Identify which cell holds the provided text, then report its (x, y) central coordinate. 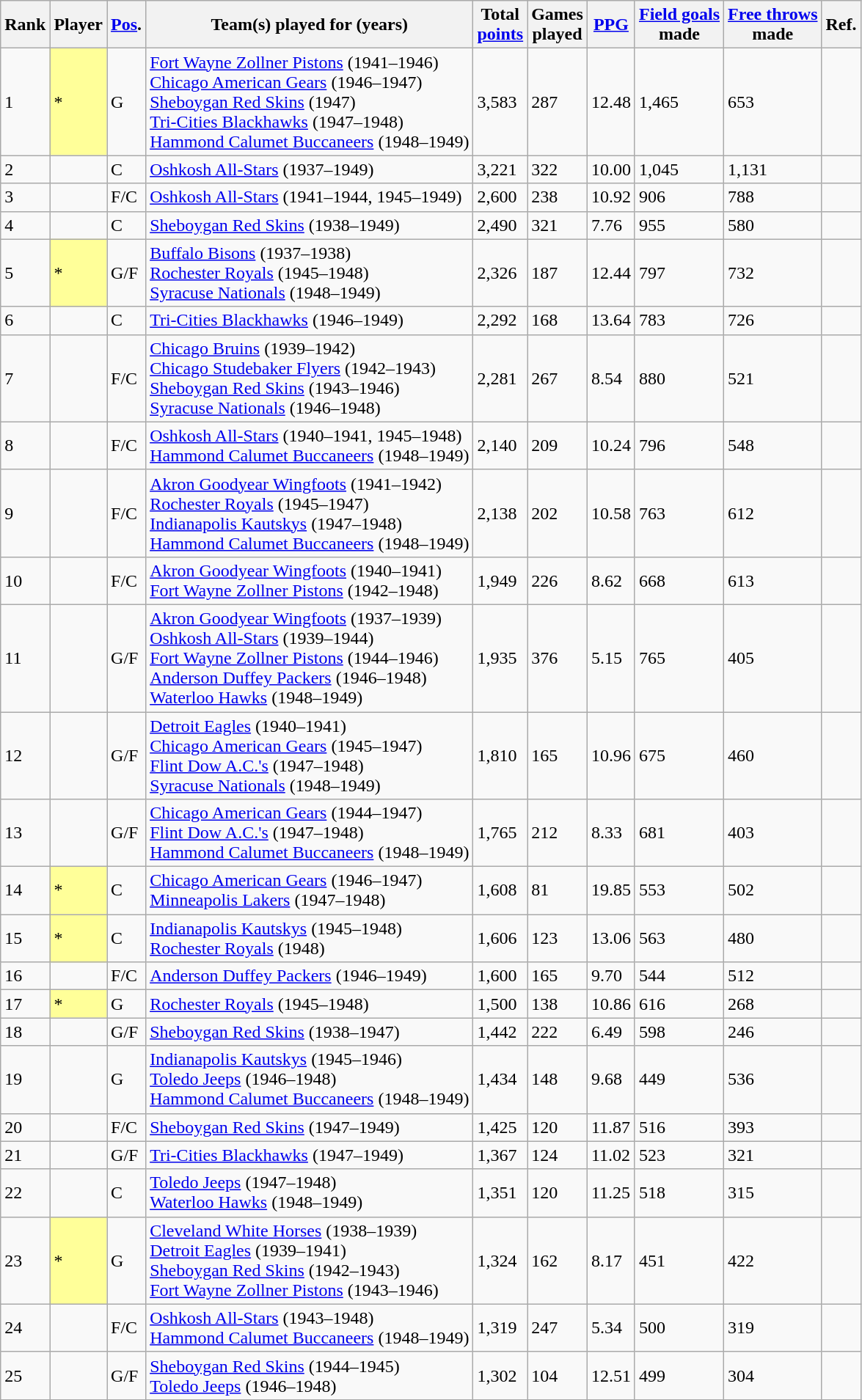
7.76 (610, 225)
11.87 (610, 1127)
548 (773, 446)
Sheboygan Red Skins (1938–1949) (310, 225)
765 (679, 658)
14 (25, 890)
10.92 (610, 197)
Oshkosh All-Stars (1937–1949) (310, 169)
10.24 (610, 446)
13.64 (610, 320)
Indianapolis Kautskys (1945–1946)Toledo Jeeps (1946–1948)Hammond Calumet Buccaneers (1948–1949) (310, 1080)
Pos. (126, 25)
162 (558, 1260)
393 (773, 1127)
12.48 (610, 102)
247 (558, 1327)
Oshkosh All-Stars (1940–1941, 1945–1948)Hammond Calumet Buccaneers (1948–1949) (310, 446)
2,140 (500, 446)
238 (558, 197)
422 (773, 1260)
797 (679, 273)
536 (773, 1080)
Anderson Duffey Packers (1946–1949) (310, 976)
9.68 (610, 1080)
Akron Goodyear Wingfoots (1941–1942)Rochester Royals (1945–1947)Indianapolis Kautskys (1947–1948)Hammond Calumet Buccaneers (1948–1949) (310, 513)
1,131 (773, 169)
480 (773, 939)
675 (679, 755)
8.54 (610, 378)
783 (679, 320)
322 (558, 169)
Oshkosh All-Stars (1941–1944, 1945–1949) (310, 197)
1,500 (500, 1004)
1,606 (500, 939)
Team(s) played for (years) (310, 25)
553 (679, 890)
1,324 (500, 1260)
521 (773, 378)
Cleveland White Horses (1938–1939)Detroit Eagles (1939–1941)Sheboygan Red Skins (1942–1943)Fort Wayne Zollner Pistons (1943–1946) (310, 1260)
1 (25, 102)
Field goalsmade (679, 25)
906 (679, 197)
226 (558, 581)
1,949 (500, 581)
449 (679, 1080)
4 (25, 225)
616 (679, 1004)
168 (558, 320)
2,326 (500, 273)
763 (679, 513)
Toledo Jeeps (1947–1948)Waterloo Hawks (1948–1949) (310, 1192)
16 (25, 976)
2,490 (500, 225)
502 (773, 890)
15 (25, 939)
Rochester Royals (1945–1948) (310, 1004)
2,138 (500, 513)
460 (773, 755)
Oshkosh All-Stars (1943–1948)Hammond Calumet Buccaneers (1948–1949) (310, 1327)
512 (773, 976)
1,434 (500, 1080)
451 (679, 1260)
1,608 (500, 890)
1,810 (500, 755)
6 (25, 320)
1,045 (679, 169)
518 (679, 1192)
9 (25, 513)
19 (25, 1080)
Tri-Cities Blackhawks (1946–1949) (310, 320)
955 (679, 225)
10 (25, 581)
6.49 (610, 1032)
12.51 (610, 1376)
11.02 (610, 1155)
10.86 (610, 1004)
1,302 (500, 1376)
22 (25, 1192)
Detroit Eagles (1940–1941)Chicago American Gears (1945–1947)Flint Dow A.C.'s (1947–1948)Syracuse Nationals (1948–1949) (310, 755)
788 (773, 197)
10.58 (610, 513)
17 (25, 1004)
1,465 (679, 102)
2 (25, 169)
23 (25, 1260)
81 (558, 890)
287 (558, 102)
20 (25, 1127)
11.25 (610, 1192)
1,765 (500, 833)
Tri-Cities Blackhawks (1947–1949) (310, 1155)
21 (25, 1155)
499 (679, 1376)
Sheboygan Red Skins (1947–1949) (310, 1127)
Gamesplayed (558, 25)
3,221 (500, 169)
580 (773, 225)
Totalpoints (500, 25)
18 (25, 1032)
9.70 (610, 976)
8.17 (610, 1260)
138 (558, 1004)
1,935 (500, 658)
Player (78, 25)
Sheboygan Red Skins (1944–1945)Toledo Jeeps (1946–1948) (310, 1376)
8.33 (610, 833)
598 (679, 1032)
1,425 (500, 1127)
Indianapolis Kautskys (1945–1948)Rochester Royals (1948) (310, 939)
Sheboygan Red Skins (1938–1947) (310, 1032)
5 (25, 273)
1,600 (500, 976)
500 (679, 1327)
2,281 (500, 378)
523 (679, 1155)
668 (679, 581)
2,600 (500, 197)
796 (679, 446)
148 (558, 1080)
12 (25, 755)
13.06 (610, 939)
Free throwsmade (773, 25)
5.34 (610, 1327)
653 (773, 102)
376 (558, 658)
202 (558, 513)
13 (25, 833)
613 (773, 581)
11 (25, 658)
104 (558, 1376)
267 (558, 378)
187 (558, 273)
1,351 (500, 1192)
10.96 (610, 755)
1,442 (500, 1032)
25 (25, 1376)
681 (679, 833)
405 (773, 658)
880 (679, 378)
5.15 (610, 658)
Chicago American Gears (1944–1947)Flint Dow A.C.'s (1947–1948)Hammond Calumet Buccaneers (1948–1949) (310, 833)
222 (558, 1032)
268 (773, 1004)
563 (679, 939)
2,292 (500, 320)
612 (773, 513)
7 (25, 378)
3,583 (500, 102)
Ref. (841, 25)
315 (773, 1192)
124 (558, 1155)
PPG (610, 25)
209 (558, 446)
24 (25, 1327)
Buffalo Bisons (1937–1938)Rochester Royals (1945–1948)Syracuse Nationals (1948–1949) (310, 273)
Chicago American Gears (1946–1947)Minneapolis Lakers (1947–1948) (310, 890)
403 (773, 833)
123 (558, 939)
516 (679, 1127)
19.85 (610, 890)
3 (25, 197)
732 (773, 273)
10.00 (610, 169)
Chicago Bruins (1939–1942)Chicago Studebaker Flyers (1942–1943)Sheboygan Red Skins (1943–1946)Syracuse Nationals (1946–1948) (310, 378)
726 (773, 320)
304 (773, 1376)
1,367 (500, 1155)
1,319 (500, 1327)
8.62 (610, 581)
Rank (25, 25)
12.44 (610, 273)
319 (773, 1327)
8 (25, 446)
246 (773, 1032)
212 (558, 833)
544 (679, 976)
Akron Goodyear Wingfoots (1940–1941)Fort Wayne Zollner Pistons (1942–1948) (310, 581)
